Determine the [X, Y] coordinate at the center of the cell enclosing the given text.  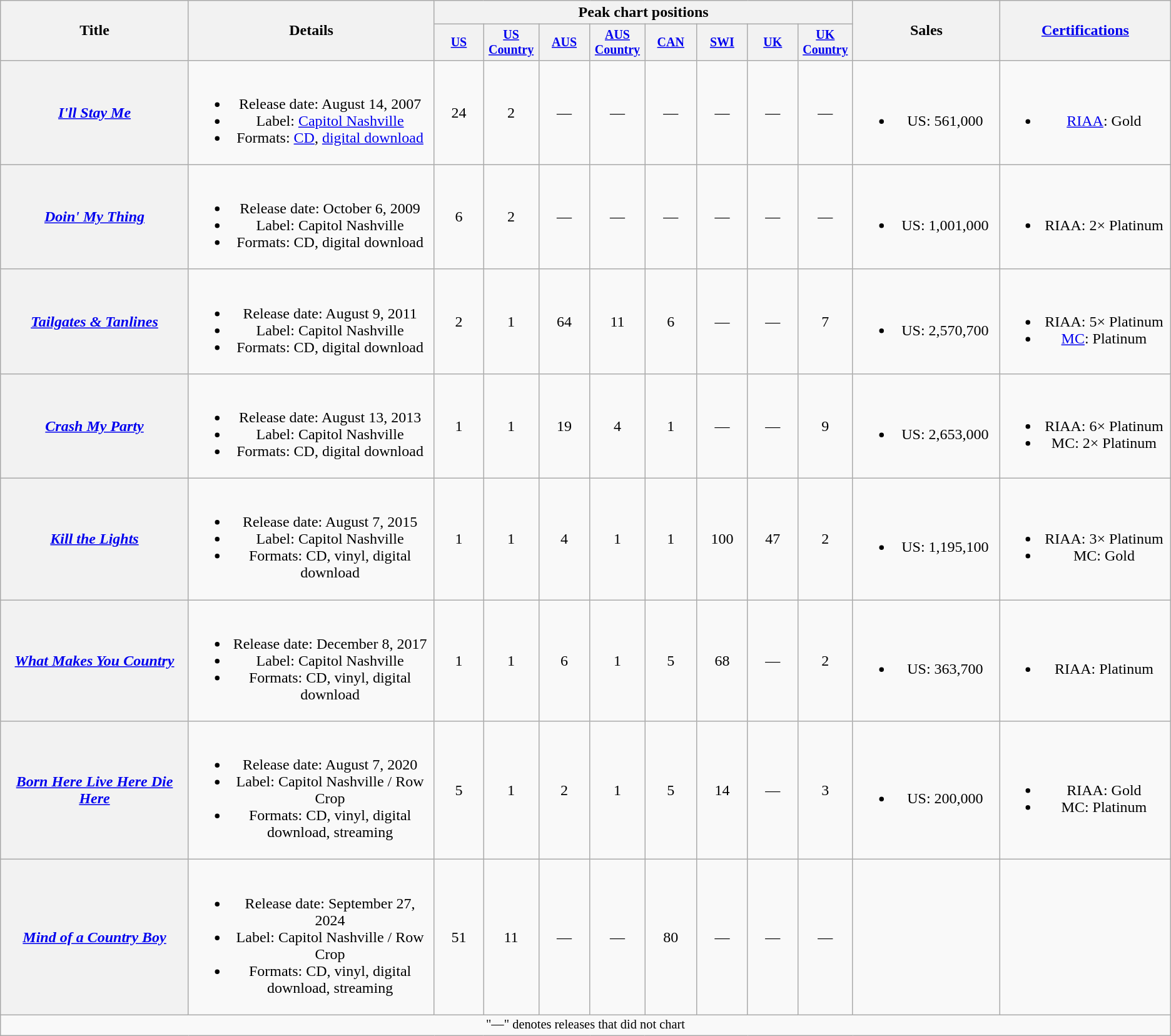
Sales [926, 31]
UK [773, 43]
US: 2,653,000 [926, 425]
What Makes You Country [95, 661]
7 [825, 322]
19 [564, 425]
Release date: August 9, 2011Label: Capitol NashvilleFormats: CD, digital download [311, 322]
Release date: August 14, 2007Label: Capitol NashvilleFormats: CD, digital download [311, 113]
Release date: December 8, 2017Label: Capitol NashvilleFormats: CD, vinyl, digital download [311, 661]
Release date: October 6, 2009Label: Capitol NashvilleFormats: CD, digital download [311, 216]
Title [95, 31]
RIAA: 5× PlatinumMC: Platinum [1086, 322]
Tailgates & Tanlines [95, 322]
Kill the Lights [95, 539]
US: 363,700 [926, 661]
80 [671, 937]
RIAA: GoldMC: Platinum [1086, 791]
Born Here Live Here Die Here [95, 791]
US: 1,001,000 [926, 216]
US [459, 43]
9 [825, 425]
US: 561,000 [926, 113]
US: 1,195,100 [926, 539]
I'll Stay Me [95, 113]
US: 2,570,700 [926, 322]
RIAA: 3× PlatinumMC: Gold [1086, 539]
Release date: September 27, 2024Label: Capitol Nashville / Row CropFormats: CD, vinyl, digital download, streaming [311, 937]
3 [825, 791]
Release date: August 7, 2020Label: Capitol Nashville / Row CropFormats: CD, vinyl, digital download, streaming [311, 791]
24 [459, 113]
CAN [671, 43]
RIAA: Gold [1086, 113]
51 [459, 937]
UK Country [825, 43]
100 [722, 539]
68 [722, 661]
RIAA: 6× PlatinumMC: 2× Platinum [1086, 425]
Peak chart positions [643, 13]
AUS Country [617, 43]
RIAA: Platinum [1086, 661]
64 [564, 322]
SWI [722, 43]
Release date: August 7, 2015Label: Capitol NashvilleFormats: CD, vinyl, digital download [311, 539]
"—" denotes releases that did not chart [585, 1025]
Release date: August 13, 2013Label: Capitol NashvilleFormats: CD, digital download [311, 425]
Doin' My Thing [95, 216]
Certifications [1086, 31]
US Country [511, 43]
Details [311, 31]
Crash My Party [95, 425]
Mind of a Country Boy [95, 937]
14 [722, 791]
AUS [564, 43]
US: 200,000 [926, 791]
47 [773, 539]
RIAA: 2× Platinum [1086, 216]
